Pinpoint the cell where the given text exists, returning its [X, Y] midpoint coordinate. 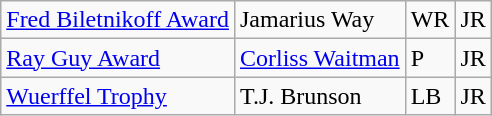
T.J. Brunson [320, 96]
Ray Guy Award [118, 58]
LB [430, 96]
Corliss Waitman [320, 58]
WR [430, 20]
Fred Biletnikoff Award [118, 20]
P [430, 58]
Jamarius Way [320, 20]
Wuerffel Trophy [118, 96]
